Find where the given text appears and provide that cell's center as [X, Y] coordinate. 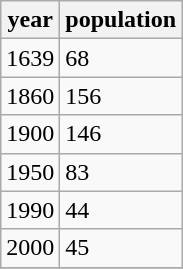
1639 [30, 58]
83 [121, 172]
68 [121, 58]
year [30, 20]
1990 [30, 210]
1900 [30, 134]
44 [121, 210]
1860 [30, 96]
45 [121, 248]
156 [121, 96]
population [121, 20]
2000 [30, 248]
1950 [30, 172]
146 [121, 134]
